Provide the [x, y] coordinate of the cell's center where the given text is located.  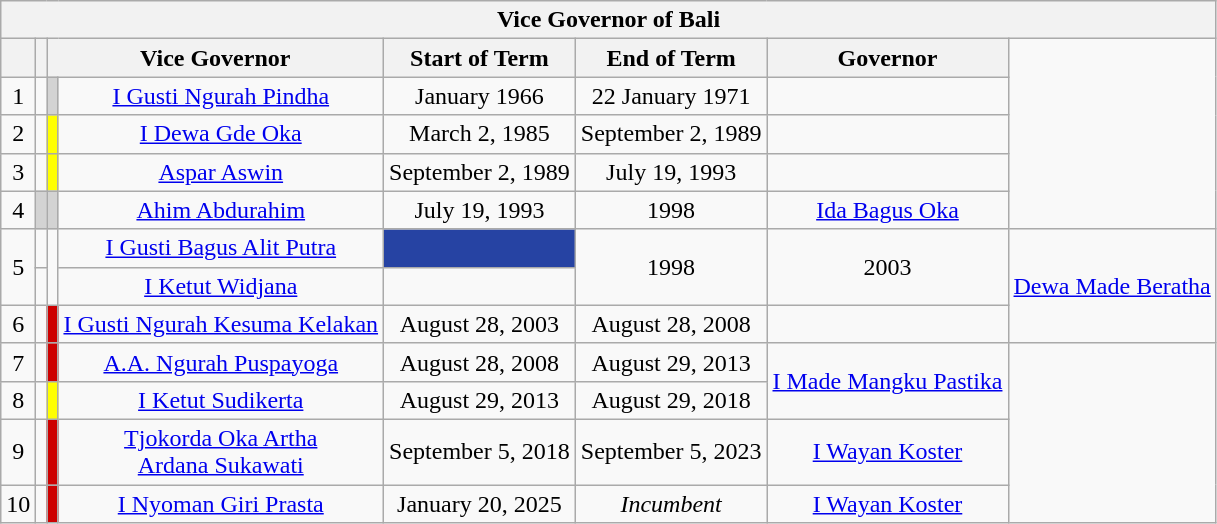
9 [18, 452]
I Dewa Gde Oka [221, 134]
I Made Mangku Pastika [888, 381]
Dewa Made Beratha [1112, 286]
Aspar Aswin [221, 172]
I Gusti Ngurah Kesuma Kelakan [221, 324]
August 29, 2018 [671, 400]
Ida Bagus Oka [888, 210]
I Ketut Sudikerta [221, 400]
A.A. Ngurah Puspayoga [221, 362]
September 5, 2018 [480, 452]
22 January 1971 [671, 96]
Vice Governor of Bali [609, 20]
2003 [888, 267]
8 [18, 400]
Governor [888, 58]
Ahim Abdurahim [221, 210]
7 [18, 362]
Vice Governor [216, 58]
2 [18, 134]
3 [18, 172]
Tjokorda Oka Artha Ardana Sukawati [221, 452]
I Gusti Ngurah Pindha [221, 96]
4 [18, 210]
January 20, 2025 [480, 503]
6 [18, 324]
End of Term [671, 58]
September 5, 2023 [671, 452]
I Ketut Widjana [221, 286]
5 [18, 267]
I Nyoman Giri Prasta [221, 503]
March 2, 1985 [480, 134]
Incumbent [671, 503]
1 [18, 96]
10 [18, 503]
I Gusti Bagus Alit Putra [221, 248]
August 28, 2003 [480, 324]
January 1966 [480, 96]
Start of Term [480, 58]
